Detect which cell encompasses the target text, then output its (x, y) center coordinate. 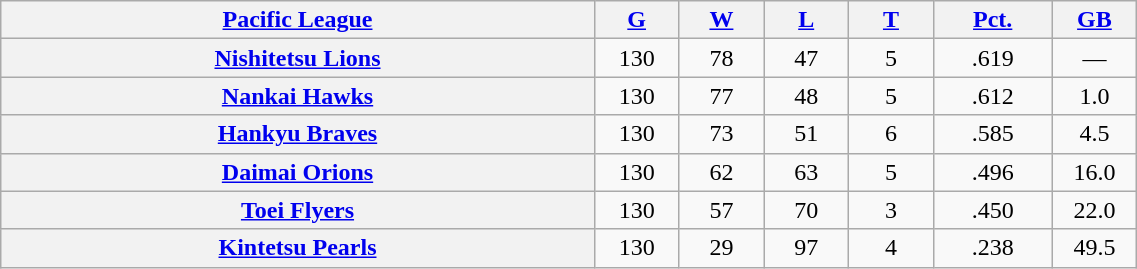
T (892, 20)
70 (806, 210)
L (806, 20)
16.0 (1094, 172)
6 (892, 134)
Pct. (992, 20)
62 (722, 172)
Daimai Orions (298, 172)
22.0 (1094, 210)
GB (1094, 20)
— (1094, 58)
73 (722, 134)
.450 (992, 210)
77 (722, 96)
48 (806, 96)
97 (806, 248)
3 (892, 210)
W (722, 20)
29 (722, 248)
4 (892, 248)
4.5 (1094, 134)
Kintetsu Pearls (298, 248)
51 (806, 134)
63 (806, 172)
.496 (992, 172)
.612 (992, 96)
Pacific League (298, 20)
78 (722, 58)
49.5 (1094, 248)
1.0 (1094, 96)
57 (722, 210)
Toei Flyers (298, 210)
Hankyu Braves (298, 134)
.619 (992, 58)
G (636, 20)
47 (806, 58)
.238 (992, 248)
Nishitetsu Lions (298, 58)
.585 (992, 134)
Nankai Hawks (298, 96)
